Return [x, y] of the center of cell containing provided text 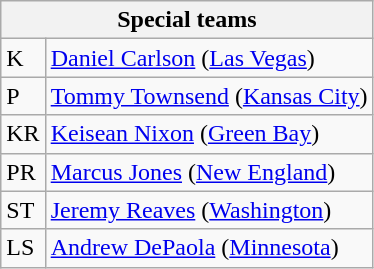
Jeremy Reaves (Washington) [209, 210]
KR [23, 134]
ST [23, 210]
Special teams [187, 20]
PR [23, 172]
LS [23, 248]
Tommy Townsend (Kansas City) [209, 96]
K [23, 58]
Daniel Carlson (Las Vegas) [209, 58]
Marcus Jones (New England) [209, 172]
P [23, 96]
Keisean Nixon (Green Bay) [209, 134]
Andrew DePaola (Minnesota) [209, 248]
